Locate the cell with the specified text and output its (X, Y) center coordinate. 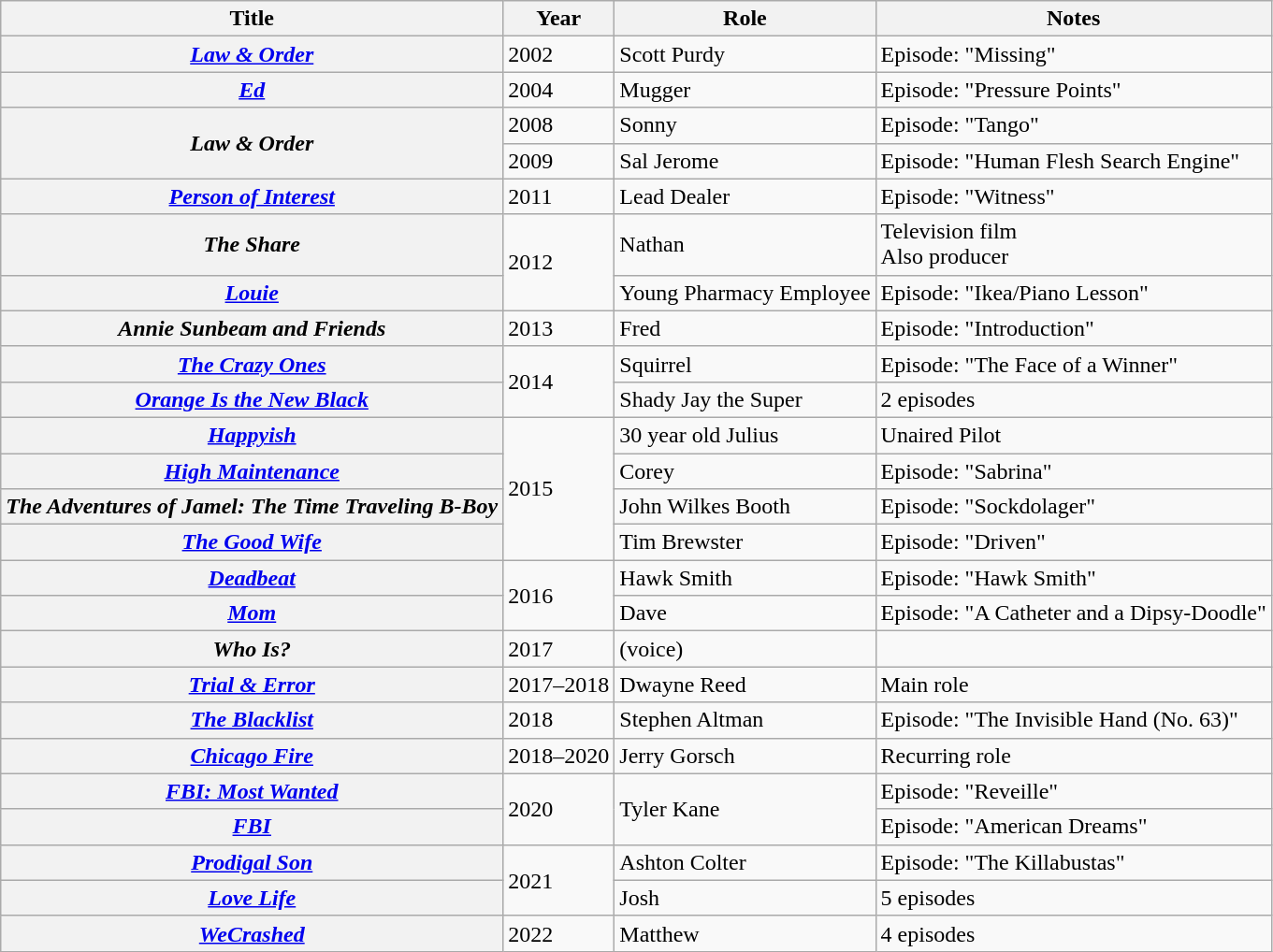
Unaired Pilot (1074, 435)
Tyler Kane (745, 809)
Title (253, 19)
Mom (253, 613)
Ed (253, 90)
Hawk Smith (745, 578)
Scott Purdy (745, 54)
Episode: "Ikea/Piano Lesson" (1074, 293)
High Maintenance (253, 470)
2022 (559, 933)
2016 (559, 596)
Corey (745, 470)
Squirrel (745, 364)
Annie Sunbeam and Friends (253, 328)
Episode: "Introduction" (1074, 328)
2009 (559, 161)
2011 (559, 196)
2002 (559, 54)
Nathan (745, 245)
2018–2020 (559, 756)
Matthew (745, 933)
The Share (253, 245)
Chicago Fire (253, 756)
Main role (1074, 685)
Episode: "Witness" (1074, 196)
2017 (559, 649)
Episode: "Driven" (1074, 542)
Year (559, 19)
Episode: "Human Flesh Search Engine" (1074, 161)
Shady Jay the Super (745, 399)
Episode: "Tango" (1074, 125)
Dwayne Reed (745, 685)
The Adventures of Jamel: The Time Traveling B-Boy (253, 507)
Episode: "American Dreams" (1074, 827)
Trial & Error (253, 685)
Recurring role (1074, 756)
2014 (559, 382)
Notes (1074, 19)
Episode: "Missing" (1074, 54)
Tim Brewster (745, 542)
2017–2018 (559, 685)
Role (745, 19)
30 year old Julius (745, 435)
Episode: "The Face of a Winner" (1074, 364)
Stephen Altman (745, 720)
The Good Wife (253, 542)
Josh (745, 898)
The Blacklist (253, 720)
WeCrashed (253, 933)
Person of Interest (253, 196)
2018 (559, 720)
Episode: "Reveille" (1074, 791)
Fred (745, 328)
Episode: "A Catheter and a Dipsy-Doodle" (1074, 613)
Mugger (745, 90)
Prodigal Son (253, 862)
Jerry Gorsch (745, 756)
Deadbeat (253, 578)
Who Is? (253, 649)
Orange Is the New Black (253, 399)
Louie (253, 293)
2008 (559, 125)
Episode: "Sockdolager" (1074, 507)
Episode: "The Killabustas" (1074, 862)
Episode: "Hawk Smith" (1074, 578)
5 episodes (1074, 898)
Love Life (253, 898)
2004 (559, 90)
2020 (559, 809)
FBI (253, 827)
2015 (559, 488)
2012 (559, 262)
4 episodes (1074, 933)
Episode: "The Invisible Hand (No. 63)" (1074, 720)
Young Pharmacy Employee (745, 293)
Ashton Colter (745, 862)
FBI: Most Wanted (253, 791)
2013 (559, 328)
Sal Jerome (745, 161)
Television filmAlso producer (1074, 245)
Episode: "Sabrina" (1074, 470)
2021 (559, 880)
John Wilkes Booth (745, 507)
Sonny (745, 125)
(voice) (745, 649)
Dave (745, 613)
The Crazy Ones (253, 364)
2 episodes (1074, 399)
Episode: "Pressure Points" (1074, 90)
Lead Dealer (745, 196)
Happyish (253, 435)
